Capture the cell that displays the provided text and extract its [x, y] central coordinate. 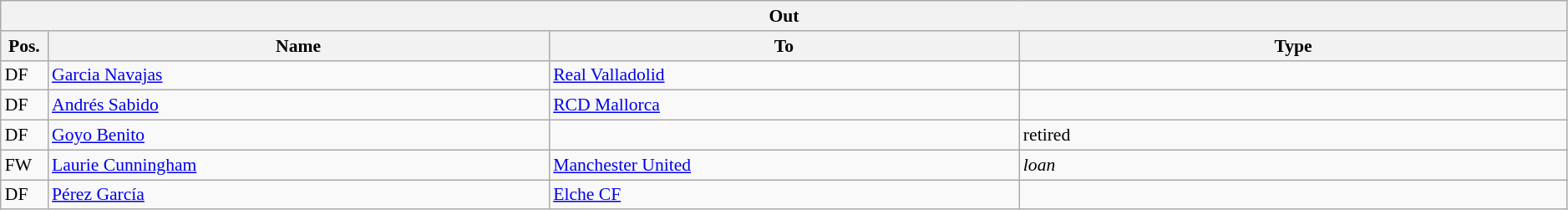
Andrés Sabido [298, 105]
Laurie Cunningham [298, 165]
Goyo Benito [298, 136]
Elche CF [784, 195]
Name [298, 46]
Manchester United [784, 165]
retired [1293, 136]
Pos. [24, 46]
Pérez García [298, 195]
Real Valladolid [784, 75]
FW [24, 165]
RCD Mallorca [784, 105]
loan [1293, 165]
To [784, 46]
Garcia Navajas [298, 75]
Type [1293, 46]
Out [784, 16]
